Return the (x, y) coordinate for the center point of the cell that contains the specified text.  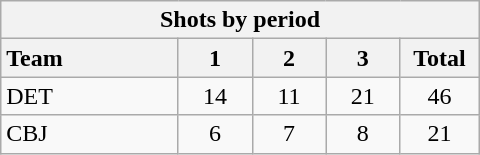
CBJ (90, 134)
7 (289, 134)
2 (289, 58)
3 (363, 58)
Total (440, 58)
6 (215, 134)
Shots by period (240, 20)
46 (440, 96)
11 (289, 96)
Team (90, 58)
14 (215, 96)
1 (215, 58)
DET (90, 96)
8 (363, 134)
